Return [x, y] of the center of cell containing provided text 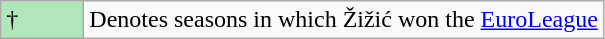
Denotes seasons in which Žižić won the EuroLeague [344, 20]
† [42, 20]
